For the text-containing cell, return its midpoint in [X, Y] coordinate format. 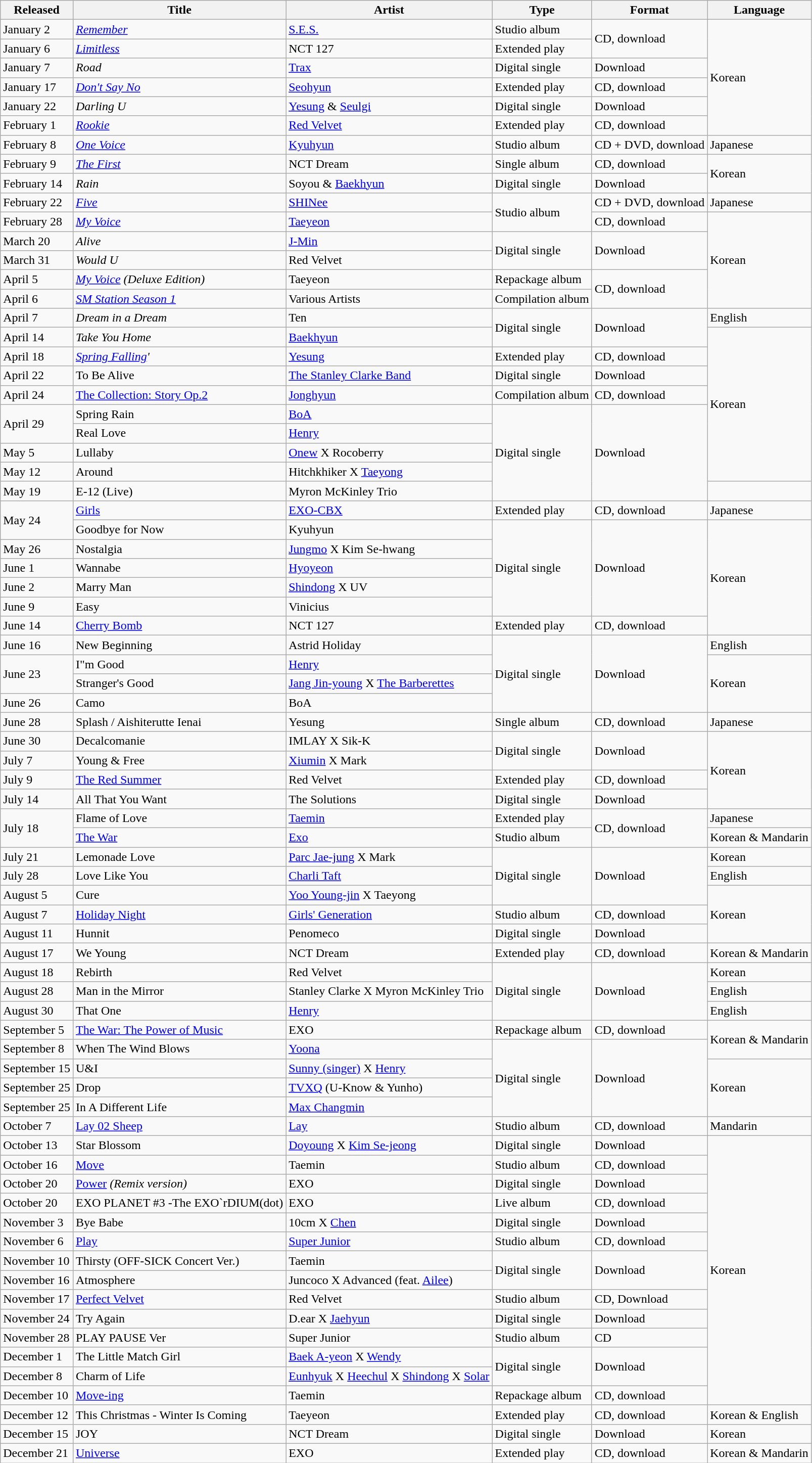
Try Again [179, 1318]
August 7 [37, 915]
Rookie [179, 125]
March 31 [37, 260]
Atmosphere [179, 1280]
June 23 [37, 674]
Bye Babe [179, 1222]
Jungmo X Kim Se-hwang [389, 548]
May 12 [37, 472]
January 7 [37, 68]
May 24 [37, 520]
Rain [179, 183]
Remember [179, 29]
Dream in a Dream [179, 318]
Play [179, 1242]
October 16 [37, 1164]
The Collection: Story Op.2 [179, 395]
SM Station Season 1 [179, 299]
June 28 [37, 722]
JOY [179, 1434]
Girls [179, 510]
Penomeco [389, 934]
February 14 [37, 183]
CD [650, 1338]
Eunhyuk X Heechul X Shindong X Solar [389, 1376]
Shindong X UV [389, 587]
Vinicius [389, 607]
Hyoyeon [389, 568]
Spring Falling' [179, 356]
The Solutions [389, 799]
U&I [179, 1068]
Live album [542, 1203]
February 1 [37, 125]
Girls' Generation [389, 915]
All That You Want [179, 799]
EXO PLANET #3 -The EXO`rDIUM(dot) [179, 1203]
June 9 [37, 607]
Limitless [179, 49]
December 10 [37, 1395]
Seohyun [389, 87]
November 6 [37, 1242]
February 9 [37, 164]
Stanley Clarke X Myron McKinley Trio [389, 991]
10cm X Chen [389, 1222]
Thirsty (OFF-SICK Concert Ver.) [179, 1261]
Jang Jin-young X The Barberettes [389, 683]
Easy [179, 607]
Marry Man [179, 587]
Five [179, 202]
May 26 [37, 548]
Soyou & Baekhyun [389, 183]
Cherry Bomb [179, 626]
November 17 [37, 1299]
To Be Alive [179, 376]
Juncoco X Advanced (feat. Ailee) [389, 1280]
April 24 [37, 395]
Trax [389, 68]
Move [179, 1164]
Move-ing [179, 1395]
Take You Home [179, 337]
Lay [389, 1126]
November 24 [37, 1318]
The Little Match Girl [179, 1357]
Artist [389, 10]
June 16 [37, 645]
November 10 [37, 1261]
Max Changmin [389, 1107]
Lemonade Love [179, 857]
J-Min [389, 241]
Holiday Night [179, 915]
July 9 [37, 780]
Korean & English [759, 1414]
April 22 [37, 376]
I"m Good [179, 664]
September 15 [37, 1068]
July 7 [37, 760]
Love Like You [179, 876]
November 3 [37, 1222]
Perfect Velvet [179, 1299]
Charm of Life [179, 1376]
Road [179, 68]
The War [179, 837]
The Stanley Clarke Band [389, 376]
November 28 [37, 1338]
July 18 [37, 828]
Charli Taft [389, 876]
Flame of Love [179, 818]
August 11 [37, 934]
April 29 [37, 424]
June 1 [37, 568]
Young & Free [179, 760]
Yoo Young-jin X Taeyong [389, 895]
Stranger's Good [179, 683]
Alive [179, 241]
My Voice [179, 221]
August 17 [37, 953]
New Beginning [179, 645]
April 5 [37, 280]
January 2 [37, 29]
December 21 [37, 1453]
June 26 [37, 703]
The First [179, 164]
Man in the Mirror [179, 991]
Rebirth [179, 972]
December 15 [37, 1434]
When The Wind Blows [179, 1049]
We Young [179, 953]
August 30 [37, 1011]
March 20 [37, 241]
Don't Say No [179, 87]
January 22 [37, 106]
In A Different Life [179, 1107]
Baek A-yeon X Wendy [389, 1357]
August 28 [37, 991]
Power (Remix version) [179, 1184]
CD, Download [650, 1299]
April 14 [37, 337]
Released [37, 10]
Myron McKinley Trio [389, 491]
Drop [179, 1087]
January 6 [37, 49]
Format [650, 10]
October 13 [37, 1145]
Star Blossom [179, 1145]
Type [542, 10]
Lay 02 Sheep [179, 1126]
Sunny (singer) X Henry [389, 1068]
February 22 [37, 202]
IMLAY X Sik-K [389, 741]
December 12 [37, 1414]
The Red Summer [179, 780]
April 6 [37, 299]
Wannabe [179, 568]
Xiumin X Mark [389, 760]
D.ear X Jaehyun [389, 1318]
July 28 [37, 876]
July 14 [37, 799]
Onew X Rocoberry [389, 452]
September 8 [37, 1049]
Decalcomanie [179, 741]
Baekhyun [389, 337]
Various Artists [389, 299]
This Christmas - Winter Is Coming [179, 1414]
February 8 [37, 145]
Parc Jae-jung X Mark [389, 857]
September 5 [37, 1030]
The War: The Power of Music [179, 1030]
TVXQ (U-Know & Yunho) [389, 1087]
That One [179, 1011]
May 5 [37, 452]
S.E.S. [389, 29]
Around [179, 472]
August 5 [37, 895]
Exo [389, 837]
Cure [179, 895]
Camo [179, 703]
June 14 [37, 626]
Yesung & Seulgi [389, 106]
October 7 [37, 1126]
December 1 [37, 1357]
One Voice [179, 145]
November 16 [37, 1280]
EXO-CBX [389, 510]
Nostalgia [179, 548]
April 7 [37, 318]
Universe [179, 1453]
Language [759, 10]
February 28 [37, 221]
SHINee [389, 202]
Lullaby [179, 452]
Doyoung X Kim Se-jeong [389, 1145]
Would U [179, 260]
April 18 [37, 356]
Darling U [179, 106]
My Voice (Deluxe Edition) [179, 280]
Astrid Holiday [389, 645]
Goodbye for Now [179, 529]
June 30 [37, 741]
Ten [389, 318]
Spring Rain [179, 414]
January 17 [37, 87]
Mandarin [759, 1126]
July 21 [37, 857]
May 19 [37, 491]
August 18 [37, 972]
December 8 [37, 1376]
E-12 (Live) [179, 491]
Jonghyun [389, 395]
PLAY PAUSE Ver [179, 1338]
Yoona [389, 1049]
Real Love [179, 433]
Title [179, 10]
June 2 [37, 587]
Splash / Aishiterutte Ienai [179, 722]
Hitchkhiker X Taeyong [389, 472]
Hunnit [179, 934]
